Return the (x, y) coordinate for the center point of the cell that contains the specified text.  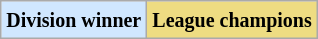
League champions (232, 20)
Division winner (74, 20)
